Pinpoint the cell where the given text exists, returning its (X, Y) midpoint coordinate. 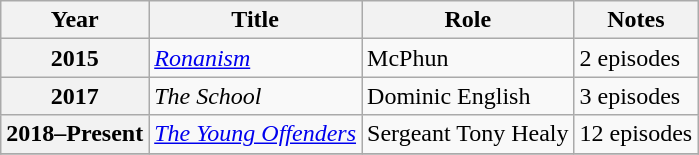
Ronanism (256, 58)
Year (75, 20)
The School (256, 96)
Title (256, 20)
2018–Present (75, 134)
2015 (75, 58)
12 episodes (636, 134)
The Young Offenders (256, 134)
Notes (636, 20)
McPhun (468, 58)
3 episodes (636, 96)
2 episodes (636, 58)
Dominic English (468, 96)
Sergeant Tony Healy (468, 134)
2017 (75, 96)
Role (468, 20)
